Determine the (x, y) coordinate at the center of the cell enclosing the given text.  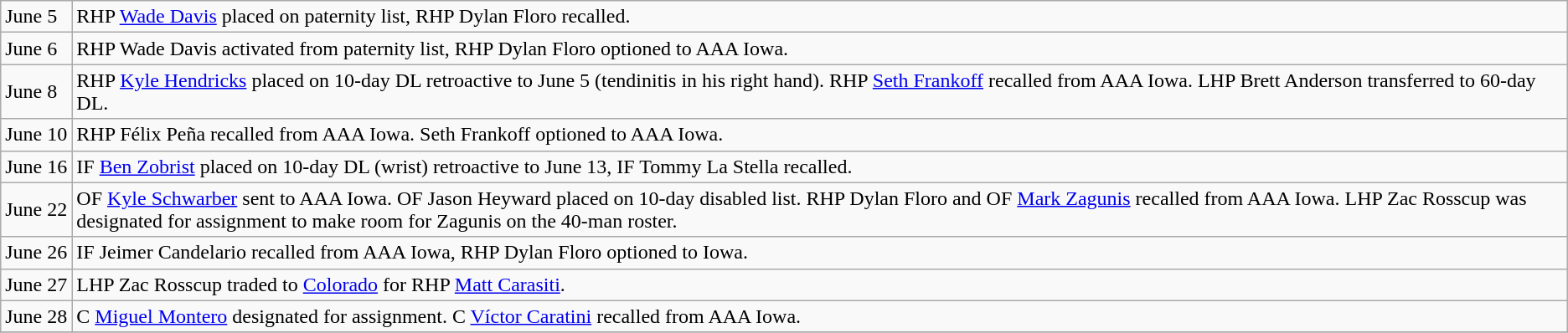
June 8 (37, 92)
RHP Wade Davis activated from paternity list, RHP Dylan Floro optioned to AAA Iowa. (819, 49)
C Miguel Montero designated for assignment. C Víctor Caratini recalled from AAA Iowa. (819, 316)
June 26 (37, 253)
LHP Zac Rosscup traded to Colorado for RHP Matt Carasiti. (819, 284)
June 16 (37, 166)
RHP Félix Peña recalled from AAA Iowa. Seth Frankoff optioned to AAA Iowa. (819, 135)
June 10 (37, 135)
June 6 (37, 49)
RHP Wade Davis placed on paternity list, RHP Dylan Floro recalled. (819, 17)
IF Ben Zobrist placed on 10-day DL (wrist) retroactive to June 13, IF Tommy La Stella recalled. (819, 166)
June 5 (37, 17)
June 27 (37, 284)
June 28 (37, 316)
IF Jeimer Candelario recalled from AAA Iowa, RHP Dylan Floro optioned to Iowa. (819, 253)
June 22 (37, 209)
